From the cell containing the given text, extract its center point as (x, y) coordinate. 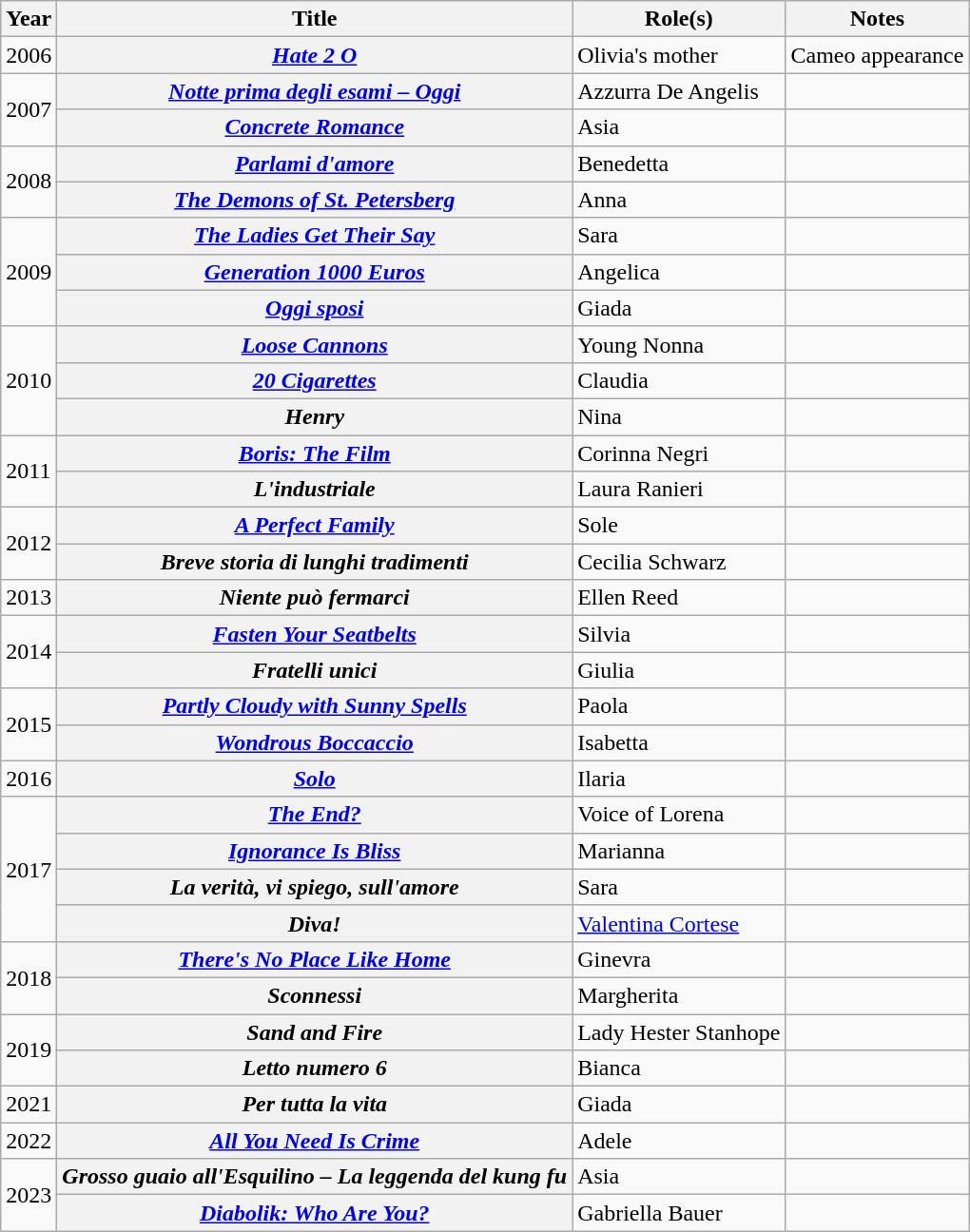
2008 (29, 182)
Nina (679, 416)
Breve storia di lunghi tradimenti (315, 562)
All You Need Is Crime (315, 1141)
Loose Cannons (315, 344)
Generation 1000 Euros (315, 272)
Oggi sposi (315, 308)
Margherita (679, 995)
Hate 2 O (315, 55)
Adele (679, 1141)
2023 (29, 1195)
Giulia (679, 670)
Ginevra (679, 959)
La verità, vi spiego, sull'amore (315, 887)
2019 (29, 1049)
Fasten Your Seatbelts (315, 634)
Sconnessi (315, 995)
Olivia's mother (679, 55)
Notte prima degli esami – Oggi (315, 91)
Partly Cloudy with Sunny Spells (315, 706)
2021 (29, 1105)
2014 (29, 652)
Per tutta la vita (315, 1105)
Niente può fermarci (315, 598)
2015 (29, 724)
Role(s) (679, 19)
Paola (679, 706)
L'industriale (315, 490)
Lady Hester Stanhope (679, 1031)
2022 (29, 1141)
Ellen Reed (679, 598)
Benedetta (679, 164)
Angelica (679, 272)
Solo (315, 779)
The End? (315, 815)
The Ladies Get Their Say (315, 236)
Diva! (315, 923)
Year (29, 19)
Ilaria (679, 779)
2012 (29, 544)
Sand and Fire (315, 1031)
Silvia (679, 634)
2009 (29, 272)
Ignorance Is Bliss (315, 851)
Fratelli unici (315, 670)
2011 (29, 472)
Valentina Cortese (679, 923)
Anna (679, 200)
Voice of Lorena (679, 815)
Laura Ranieri (679, 490)
Boris: The Film (315, 453)
Cameo appearance (877, 55)
Wondrous Boccaccio (315, 742)
Title (315, 19)
Concrete Romance (315, 127)
Notes (877, 19)
Gabriella Bauer (679, 1213)
Henry (315, 416)
2018 (29, 977)
2010 (29, 380)
Parlami d'amore (315, 164)
A Perfect Family (315, 526)
The Demons of St. Petersberg (315, 200)
2006 (29, 55)
Grosso guaio all'Esquilino – La leggenda del kung fu (315, 1177)
2017 (29, 869)
There's No Place Like Home (315, 959)
Diabolik: Who Are You? (315, 1213)
Sole (679, 526)
Isabetta (679, 742)
20 Cigarettes (315, 380)
Cecilia Schwarz (679, 562)
Claudia (679, 380)
Marianna (679, 851)
Letto numero 6 (315, 1068)
2016 (29, 779)
Young Nonna (679, 344)
2013 (29, 598)
Corinna Negri (679, 453)
Azzurra De Angelis (679, 91)
2007 (29, 109)
Bianca (679, 1068)
